From the cell containing the given text, extract its center point as [X, Y] coordinate. 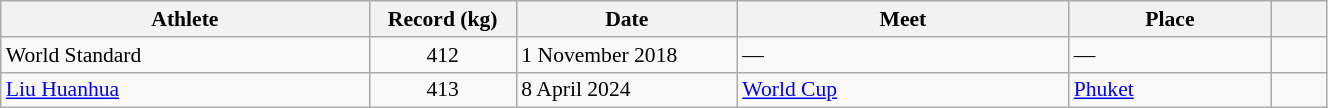
Place [1170, 19]
413 [442, 90]
Record (kg) [442, 19]
1 November 2018 [626, 55]
Meet [902, 19]
Liu Huanhua [185, 90]
412 [442, 55]
World Cup [902, 90]
8 April 2024 [626, 90]
Date [626, 19]
World Standard [185, 55]
Athlete [185, 19]
Phuket [1170, 90]
